Capture the cell that displays the provided text and extract its [x, y] central coordinate. 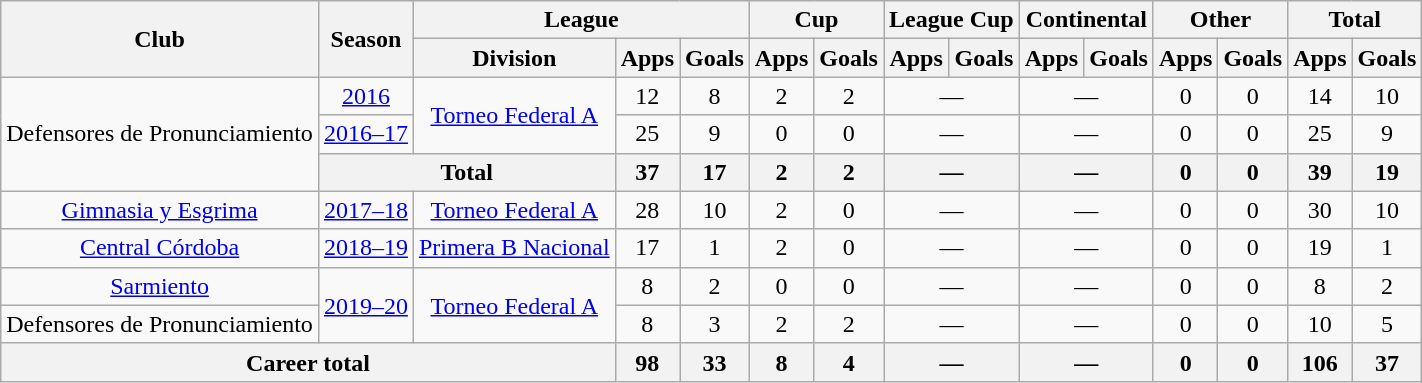
3 [715, 324]
Sarmiento [160, 286]
39 [1320, 172]
League [581, 20]
Gimnasia y Esgrima [160, 210]
5 [1387, 324]
Continental [1086, 20]
2016 [366, 96]
2017–18 [366, 210]
Cup [816, 20]
4 [849, 362]
Division [514, 58]
106 [1320, 362]
2016–17 [366, 134]
30 [1320, 210]
98 [647, 362]
12 [647, 96]
Career total [308, 362]
33 [715, 362]
Other [1220, 20]
League Cup [952, 20]
2018–19 [366, 248]
14 [1320, 96]
Season [366, 39]
Club [160, 39]
Primera B Nacional [514, 248]
Central Córdoba [160, 248]
2019–20 [366, 305]
28 [647, 210]
